Provide the (x, y) coordinate of the cell's center where the given text is located.  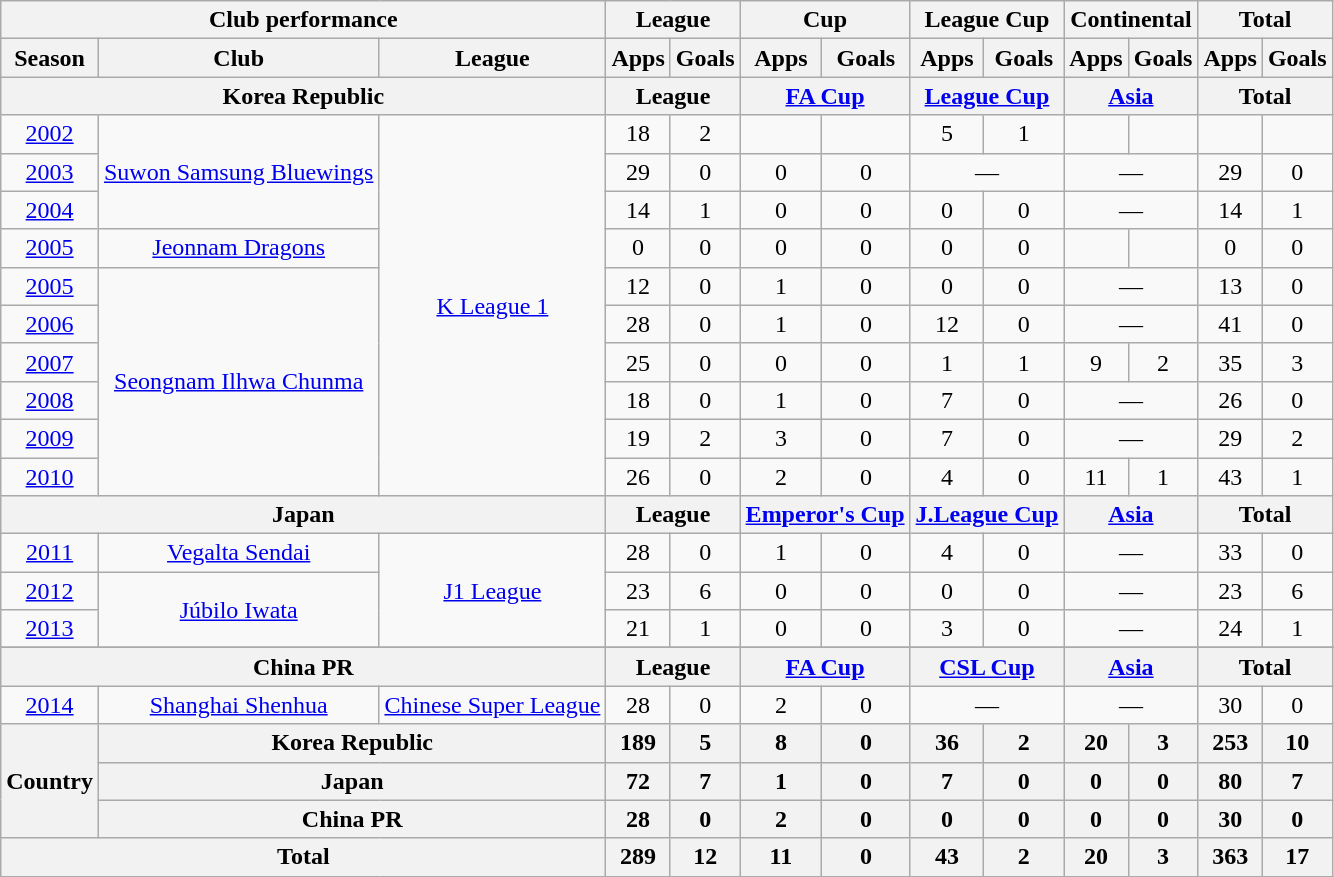
17 (1297, 857)
Cup (825, 20)
CSL Cup (987, 667)
2008 (50, 400)
2014 (50, 705)
Season (50, 58)
K League 1 (492, 306)
363 (1230, 857)
10 (1297, 743)
Seongnam Ilhwa Chunma (238, 381)
36 (947, 743)
8 (781, 743)
189 (638, 743)
Country (50, 781)
J1 League (492, 591)
2004 (50, 210)
35 (1230, 362)
Chinese Super League (492, 705)
13 (1230, 286)
2003 (50, 172)
Suwon Samsung Bluewings (238, 172)
80 (1230, 781)
Continental (1131, 20)
2006 (50, 324)
9 (1096, 362)
Club performance (304, 20)
289 (638, 857)
2011 (50, 553)
2007 (50, 362)
21 (638, 629)
41 (1230, 324)
Shanghai Shenhua (238, 705)
Club (238, 58)
25 (638, 362)
Jeonnam Dragons (238, 248)
2002 (50, 134)
2013 (50, 629)
253 (1230, 743)
J.League Cup (987, 515)
2009 (50, 438)
19 (638, 438)
Vegalta Sendai (238, 553)
2012 (50, 591)
33 (1230, 553)
Emperor's Cup (825, 515)
2010 (50, 477)
24 (1230, 629)
72 (638, 781)
Júbilo Iwata (238, 610)
